For the text-containing cell, return its midpoint in (x, y) coordinate format. 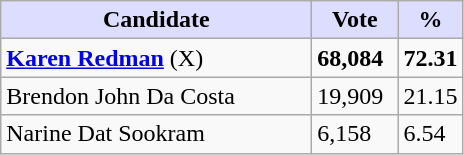
Vote (355, 20)
6.54 (430, 134)
% (430, 20)
21.15 (430, 96)
Brendon John Da Costa (156, 96)
72.31 (430, 58)
68,084 (355, 58)
Narine Dat Sookram (156, 134)
Karen Redman (X) (156, 58)
19,909 (355, 96)
Candidate (156, 20)
6,158 (355, 134)
